Scan for the cell matching the given text and deliver its [x, y] coordinate at center. 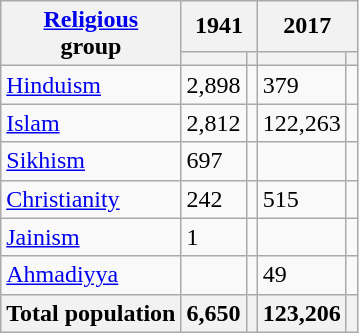
2,812 [214, 123]
1941 [219, 26]
6,650 [214, 313]
697 [214, 161]
Ahmadiyya [91, 275]
49 [302, 275]
Religiousgroup [91, 34]
Hinduism [91, 85]
Total population [91, 313]
2017 [307, 26]
Islam [91, 123]
1 [214, 237]
Christianity [91, 199]
2,898 [214, 85]
Sikhism [91, 161]
515 [302, 199]
122,263 [302, 123]
379 [302, 85]
123,206 [302, 313]
Jainism [91, 237]
242 [214, 199]
